Output the [X, Y] coordinate of the center of the cell containing the given text.  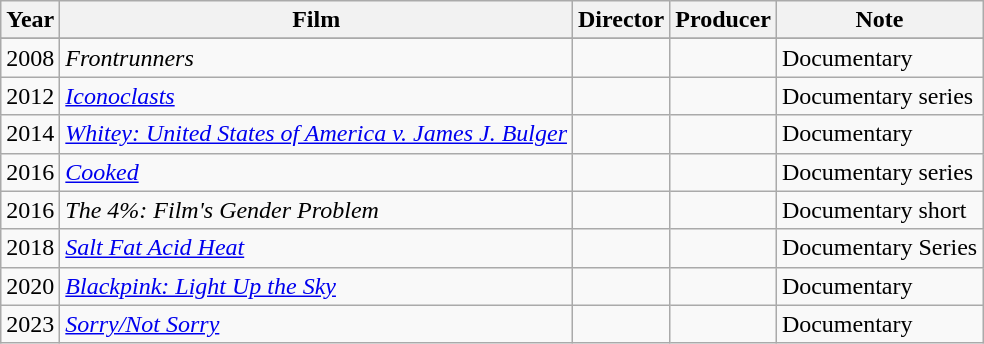
Note [879, 20]
2018 [30, 248]
Year [30, 20]
2023 [30, 324]
Director [622, 20]
Frontrunners [316, 58]
Blackpink: Light Up the Sky [316, 286]
2012 [30, 96]
Iconoclasts [316, 96]
Salt Fat Acid Heat [316, 248]
The 4%: Film's Gender Problem [316, 210]
2020 [30, 286]
Whitey: United States of America v. James J. Bulger [316, 134]
Film [316, 20]
Documentary Series [879, 248]
Cooked [316, 172]
Documentary short [879, 210]
2014 [30, 134]
Producer [724, 20]
2008 [30, 58]
Sorry/Not Sorry [316, 324]
